Detect which cell encompasses the target text, then output its [x, y] center coordinate. 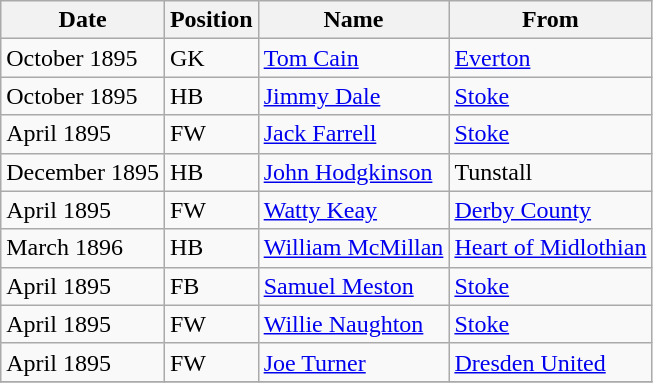
Jimmy Dale [354, 96]
Tunstall [550, 172]
Everton [550, 58]
Position [211, 20]
Watty Keay [354, 210]
Tom Cain [354, 58]
John Hodgkinson [354, 172]
FB [211, 286]
Name [354, 20]
March 1896 [83, 248]
Jack Farrell [354, 134]
GK [211, 58]
Samuel Meston [354, 286]
From [550, 20]
Date [83, 20]
Heart of Midlothian [550, 248]
Willie Naughton [354, 324]
Joe Turner [354, 362]
William McMillan [354, 248]
Derby County [550, 210]
December 1895 [83, 172]
Dresden United [550, 362]
